Find where the given text appears and provide that cell's center as (X, Y) coordinate. 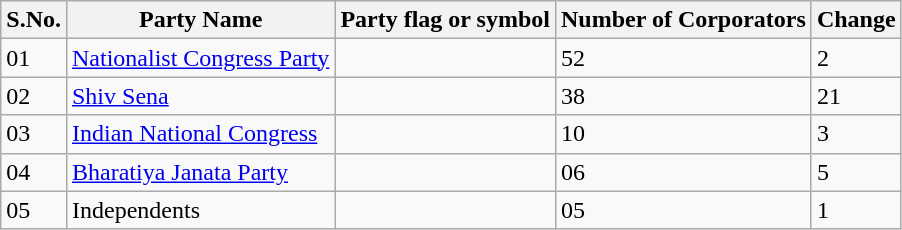
Bharatiya Janata Party (200, 172)
Shiv Sena (200, 96)
Independents (200, 210)
S.No. (34, 20)
21 (856, 96)
52 (683, 58)
04 (34, 172)
Party Name (200, 20)
Indian National Congress (200, 134)
Number of Corporators (683, 20)
Nationalist Congress Party (200, 58)
02 (34, 96)
38 (683, 96)
10 (683, 134)
5 (856, 172)
Change (856, 20)
Party flag or symbol (446, 20)
2 (856, 58)
06 (683, 172)
3 (856, 134)
03 (34, 134)
1 (856, 210)
01 (34, 58)
